Detect which cell encompasses the target text, then output its [X, Y] center coordinate. 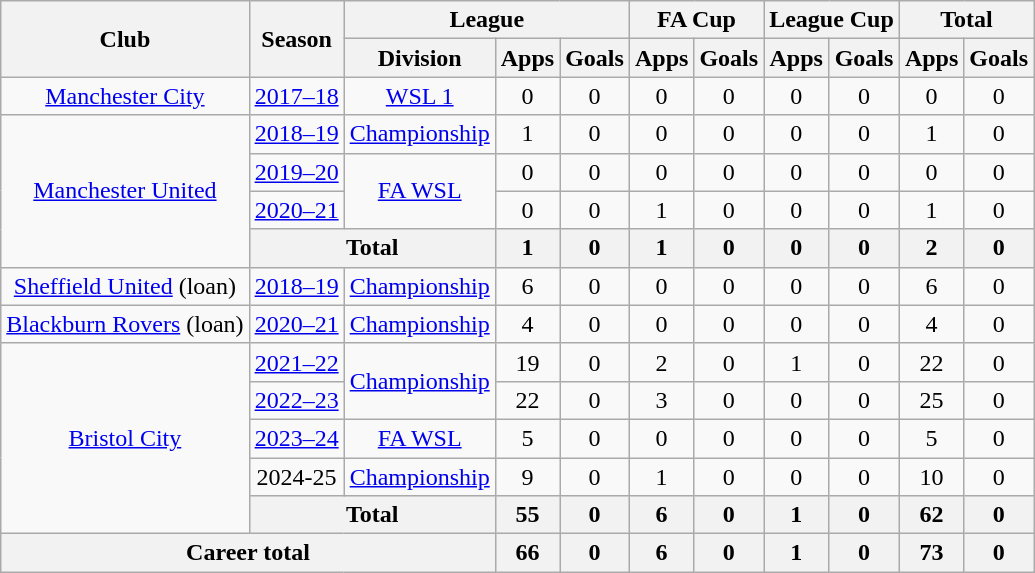
WSL 1 [420, 96]
Blackburn Rovers (loan) [125, 324]
3 [661, 400]
Division [420, 58]
Club [125, 39]
2017–18 [296, 96]
73 [931, 553]
League Cup [832, 20]
Career total [248, 553]
Manchester United [125, 191]
25 [931, 400]
FA Cup [696, 20]
2023–24 [296, 438]
2022–23 [296, 400]
2019–20 [296, 172]
9 [527, 477]
55 [527, 515]
League [486, 20]
2021–22 [296, 362]
2024-25 [296, 477]
66 [527, 553]
Season [296, 39]
Sheffield United (loan) [125, 286]
62 [931, 515]
Manchester City [125, 96]
Bristol City [125, 438]
10 [931, 477]
19 [527, 362]
